From the cell containing the given text, extract its center point as (X, Y) coordinate. 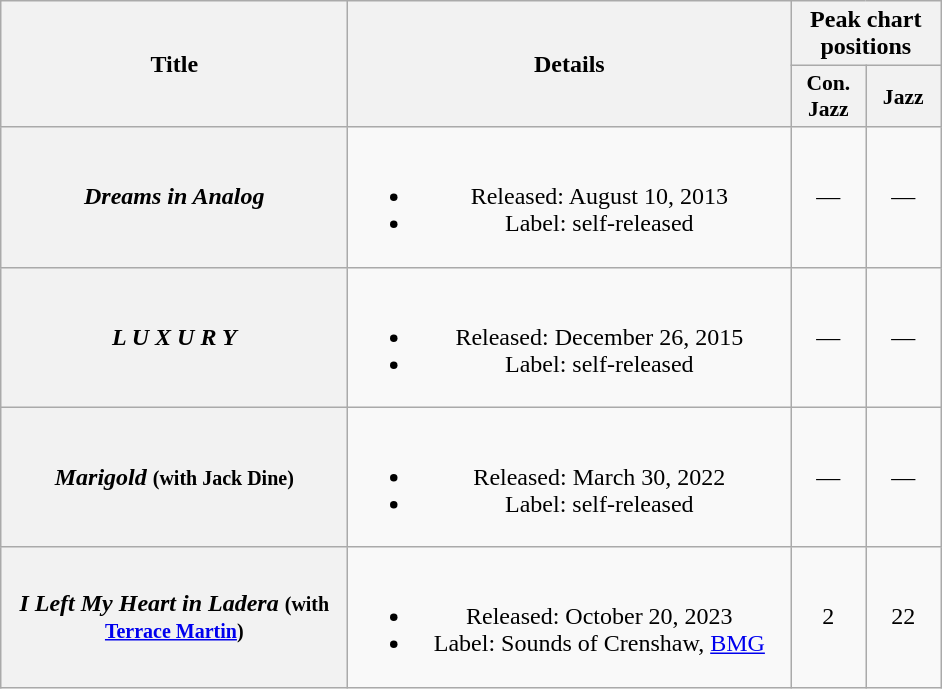
Dreams in Analog (174, 197)
Title (174, 64)
Details (570, 64)
Released: October 20, 2023Label: Sounds of Crenshaw, BMG (570, 617)
Released: December 26, 2015Label: self-released (570, 337)
2 (828, 617)
I Left My Heart in Ladera (with Terrace Martin) (174, 617)
Con.Jazz (828, 96)
Peak chart positions (866, 34)
Released: August 10, 2013Label: self-released (570, 197)
Released: March 30, 2022Label: self-released (570, 477)
Marigold (with Jack Dine) (174, 477)
Jazz (904, 96)
L U X U R Y (174, 337)
22 (904, 617)
